Find where the given text appears and provide that cell's center as (X, Y) coordinate. 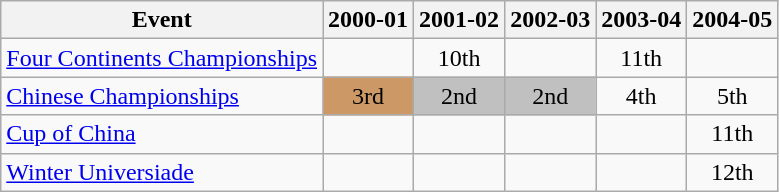
Four Continents Championships (162, 58)
4th (642, 96)
2001-02 (460, 20)
5th (732, 96)
2002-03 (550, 20)
Winter Universiade (162, 172)
Chinese Championships (162, 96)
12th (732, 172)
2003-04 (642, 20)
Event (162, 20)
2004-05 (732, 20)
2000-01 (368, 20)
3rd (368, 96)
10th (460, 58)
Cup of China (162, 134)
